Find where the given text appears and provide that cell's center as (x, y) coordinate. 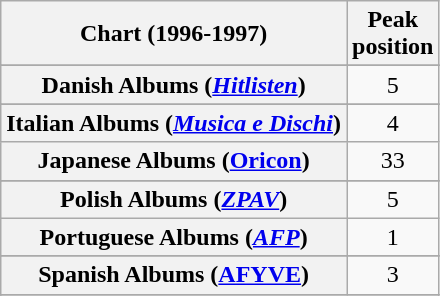
4 (393, 123)
Chart (1996-1997) (174, 34)
Peakposition (393, 34)
Japanese Albums (Oricon) (174, 161)
1 (393, 237)
33 (393, 161)
Portuguese Albums (AFP) (174, 237)
3 (393, 275)
Polish Albums (ZPAV) (174, 199)
Italian Albums (Musica e Dischi) (174, 123)
Danish Albums (Hitlisten) (174, 85)
Spanish Albums (AFYVE) (174, 275)
